Find where the given text appears and provide that cell's center as [X, Y] coordinate. 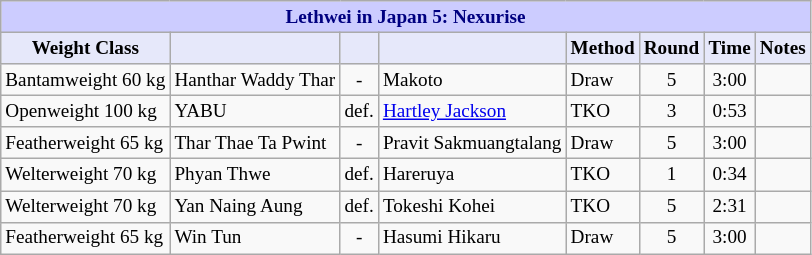
Bantamweight 60 kg [86, 80]
0:34 [730, 175]
Openweight 100 kg [86, 111]
Thar Thae Ta Pwint [255, 143]
Yan Naing Aung [255, 206]
3 [672, 111]
Round [672, 48]
Phyan Thwe [255, 175]
Weight Class [86, 48]
1 [672, 175]
0:53 [730, 111]
Hanthar Waddy Thar [255, 80]
Hartley Jackson [472, 111]
2:31 [730, 206]
Tokeshi Kohei [472, 206]
Method [602, 48]
Lethwei in Japan 5: Nexurise [406, 17]
Hareruya [472, 175]
YABU [255, 111]
Notes [782, 48]
Makoto [472, 80]
Win Tun [255, 238]
Time [730, 48]
Hasumi Hikaru [472, 238]
Pravit Sakmuangtalang [472, 143]
